Return the (X, Y) coordinate for the center point of the cell that contains the specified text.  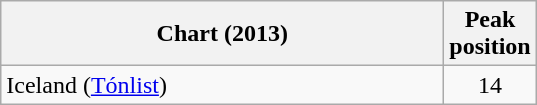
Peakposition (490, 34)
Chart (2013) (222, 34)
14 (490, 85)
Iceland (Tónlist) (222, 85)
